Find where the given text appears and provide that cell's center as (X, Y) coordinate. 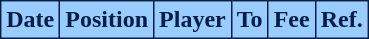
Fee (292, 20)
Date (30, 20)
To (250, 20)
Ref. (342, 20)
Player (193, 20)
Position (107, 20)
